Provide the (X, Y) coordinate of the cell's center where the given text is located.  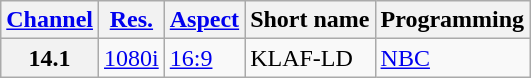
16:9 (204, 58)
14.1 (50, 58)
NBC (452, 58)
Res. (132, 20)
KLAF-LD (310, 58)
Short name (310, 20)
1080i (132, 58)
Channel (50, 20)
Programming (452, 20)
Aspect (204, 20)
